Find where the given text appears and provide that cell's center as (X, Y) coordinate. 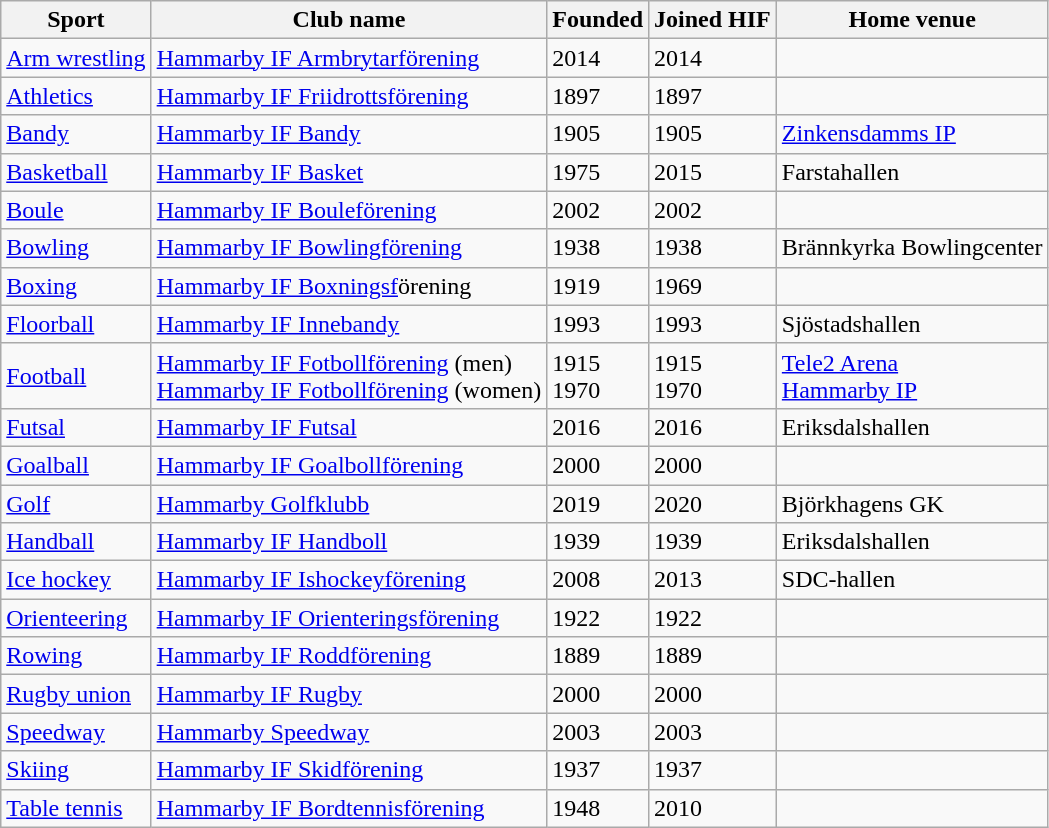
Hammarby IF Futsal (349, 427)
Hammarby IF Goalbollförening (349, 465)
Hammarby IF Innebandy (349, 324)
Hammarby IF Rugby (349, 694)
2020 (713, 503)
Hammarby IF Bandy (349, 134)
Farstahallen (912, 172)
Hammarby IF Fotbollförening (men)Hammarby IF Fotbollförening (women) (349, 376)
Golf (76, 503)
Hammarby IF Basket (349, 172)
1975 (598, 172)
Floorball (76, 324)
Hammarby IF Skidförening (349, 770)
Club name (349, 20)
2010 (713, 808)
Hammarby Speedway (349, 732)
Sjöstadshallen (912, 324)
Rowing (76, 656)
2013 (713, 580)
Hammarby IF Bouleförening (349, 210)
Boule (76, 210)
Home venue (912, 20)
2015 (713, 172)
1948 (598, 808)
Bowling (76, 248)
1969 (713, 286)
Hammarby IF Friidrottsförening (349, 96)
Hammarby IF Boxningsförening (349, 286)
Football (76, 376)
Arm wrestling (76, 58)
Hammarby IF Roddförening (349, 656)
Hammarby IF Armbrytarförening (349, 58)
Hammarby IF Ishockeyförening (349, 580)
Hammarby IF Orienteringsförening (349, 618)
Handball (76, 542)
Hammarby IF Bordtennisförening (349, 808)
Bandy (76, 134)
Speedway (76, 732)
2019 (598, 503)
2008 (598, 580)
Ice hockey (76, 580)
Founded (598, 20)
Sport (76, 20)
Brännkyrka Bowlingcenter (912, 248)
Zinkensdamms IP (912, 134)
Rugby union (76, 694)
Table tennis (76, 808)
1919 (598, 286)
Hammarby IF Handboll (349, 542)
Björkhagens GK (912, 503)
Joined HIF (713, 20)
SDC-hallen (912, 580)
Boxing (76, 286)
Skiing (76, 770)
Tele2 ArenaHammarby IP (912, 376)
Orienteering (76, 618)
Basketball (76, 172)
Hammarby IF Bowlingförening (349, 248)
Hammarby Golfklubb (349, 503)
Goalball (76, 465)
Athletics (76, 96)
Futsal (76, 427)
